Determine the (X, Y) coordinate at the center of the cell enclosing the given text.  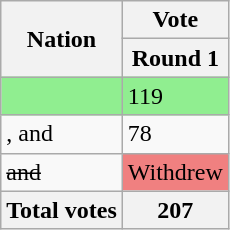
78 (175, 134)
Vote (175, 20)
Nation (62, 39)
Withdrew (175, 172)
Round 1 (175, 58)
and (62, 172)
Total votes (62, 210)
119 (175, 96)
207 (175, 210)
, and (62, 134)
